Detect which cell encompasses the target text, then output its [X, Y] center coordinate. 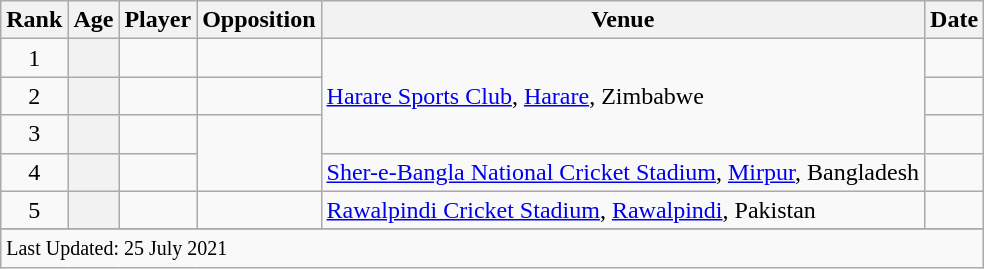
Sher-e-Bangla National Cricket Stadium, Mirpur, Bangladesh [622, 172]
Opposition [259, 20]
Date [954, 20]
Player [158, 20]
Rank [34, 20]
Rawalpindi Cricket Stadium, Rawalpindi, Pakistan [622, 210]
Last Updated: 25 July 2021 [492, 248]
5 [34, 210]
4 [34, 172]
1 [34, 58]
3 [34, 134]
Venue [622, 20]
2 [34, 96]
Age [94, 20]
Harare Sports Club, Harare, Zimbabwe [622, 96]
